Detect which cell encompasses the target text, then output its (X, Y) center coordinate. 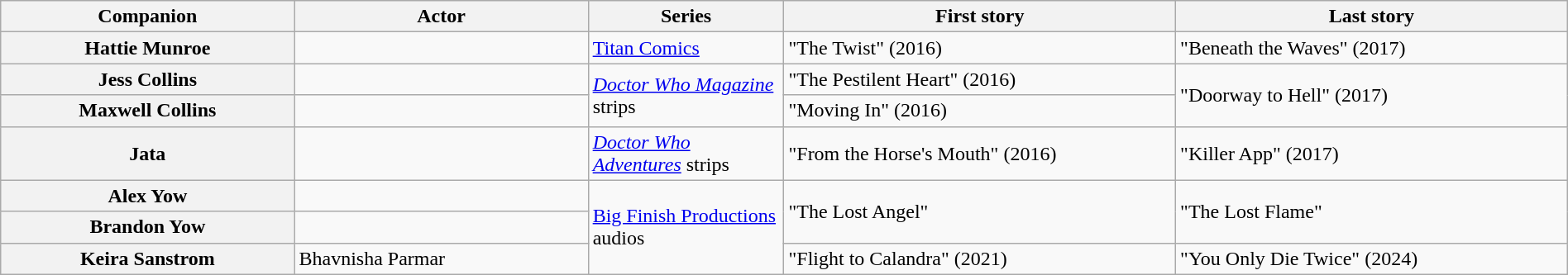
"Moving In" (2016) (980, 111)
Companion (147, 17)
Titan Comics (686, 48)
"Killer App" (2017) (1372, 154)
Doctor Who Magazine strips (686, 95)
"You Only Die Twice" (2024) (1372, 258)
"The Lost Angel" (980, 211)
First story (980, 17)
Big Finish Productions audios (686, 227)
Actor (442, 17)
Maxwell Collins (147, 111)
Last story (1372, 17)
Series (686, 17)
Keira Sanstrom (147, 258)
"The Twist" (2016) (980, 48)
Jata (147, 154)
"The Pestilent Heart" (2016) (980, 79)
"Beneath the Waves" (2017) (1372, 48)
"The Lost Flame" (1372, 211)
Alex Yow (147, 196)
"From the Horse's Mouth" (2016) (980, 154)
Brandon Yow (147, 227)
"Doorway to Hell" (2017) (1372, 95)
Hattie Munroe (147, 48)
"Flight to Calandra" (2021) (980, 258)
Jess Collins (147, 79)
Doctor Who Adventures strips (686, 154)
Bhavnisha Parmar (442, 258)
